Search for the cell housing the specified text and yield its [X, Y] center coordinate. 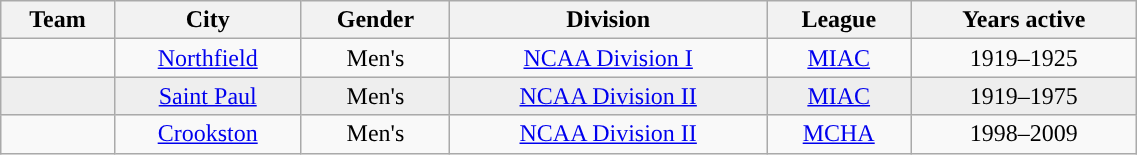
Division [608, 20]
NCAA Division I [608, 58]
Saint Paul [208, 96]
1998–2009 [1024, 134]
MCHA [839, 134]
City [208, 20]
League [839, 20]
1919–1925 [1024, 58]
Crookston [208, 134]
1919–1975 [1024, 96]
Northfield [208, 58]
Years active [1024, 20]
Team [58, 20]
Gender [376, 20]
